Return the (X, Y) coordinate for the center point of the cell that contains the specified text.  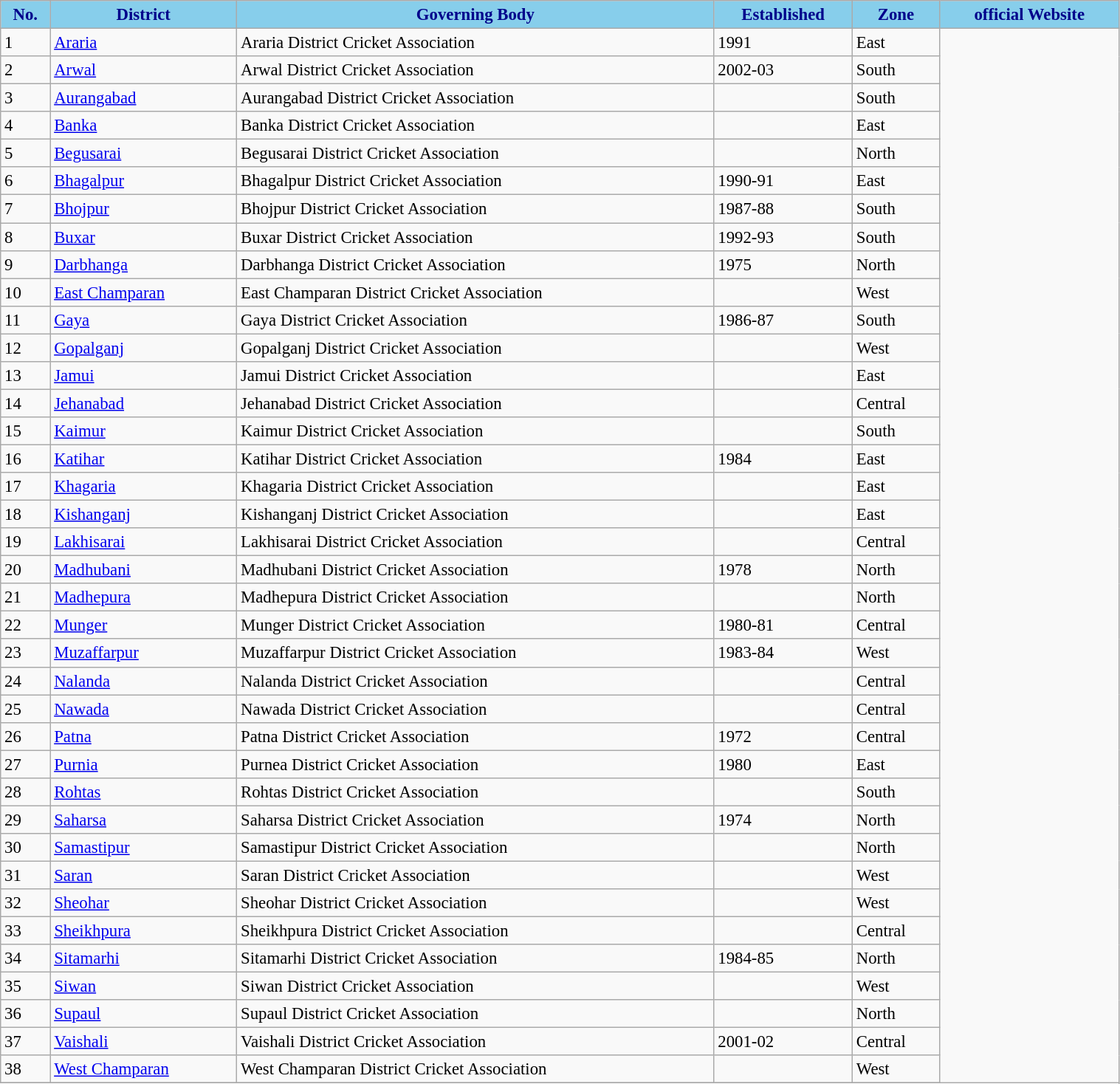
2 (25, 70)
Jamui District Cricket Association (475, 376)
Madhepura (143, 597)
34 (25, 958)
2001-02 (783, 1042)
Aurangabad District Cricket Association (475, 98)
Araria District Cricket Association (475, 43)
4 (25, 126)
20 (25, 570)
1972 (783, 736)
Madhubani (143, 570)
11 (25, 320)
Siwan District Cricket Association (475, 987)
Madhepura District Cricket Association (475, 597)
22 (25, 625)
Madhubani District Cricket Association (475, 570)
Kaimur District Cricket Association (475, 431)
1983-84 (783, 654)
1980-81 (783, 625)
16 (25, 459)
1986-87 (783, 320)
Khagaria (143, 487)
West Champaran District Cricket Association (475, 1070)
Bhagalpur (143, 181)
Kaimur (143, 431)
Nawada (143, 709)
Nawada District Cricket Association (475, 709)
1990-91 (783, 181)
1974 (783, 820)
No. (25, 15)
Banka District Cricket Association (475, 126)
32 (25, 903)
Arwal District Cricket Association (475, 70)
Saharsa (143, 820)
21 (25, 597)
Supaul (143, 1014)
Sheikhpura District Cricket Association (475, 931)
Gopalganj (143, 348)
7 (25, 209)
19 (25, 542)
12 (25, 348)
13 (25, 376)
Rohtas District Cricket Association (475, 792)
Saran (143, 875)
Munger (143, 625)
Kishanganj District Cricket Association (475, 515)
Gaya (143, 320)
17 (25, 487)
24 (25, 681)
Zone (896, 15)
Sitamarhi (143, 958)
36 (25, 1014)
Khagaria District Cricket Association (475, 487)
30 (25, 848)
Rohtas (143, 792)
Bhojpur District Cricket Association (475, 209)
23 (25, 654)
35 (25, 987)
Samastipur (143, 848)
Siwan (143, 987)
Sitamarhi District Cricket Association (475, 958)
10 (25, 292)
Kishanganj (143, 515)
Sheikhpura (143, 931)
Arwal (143, 70)
Samastipur District Cricket Association (475, 848)
6 (25, 181)
Vaishali District Cricket Association (475, 1042)
Muzaffarpur District Cricket Association (475, 654)
Bhojpur (143, 209)
Darbhanga District Cricket Association (475, 264)
37 (25, 1042)
Patna (143, 736)
28 (25, 792)
Banka (143, 126)
29 (25, 820)
9 (25, 264)
Darbhanga (143, 264)
official Website (1029, 15)
Katihar District Cricket Association (475, 459)
27 (25, 764)
Muzaffarpur (143, 654)
Sheohar District Cricket Association (475, 903)
Begusarai District Cricket Association (475, 154)
Lakhisarai District Cricket Association (475, 542)
Vaishali (143, 1042)
West Champaran (143, 1070)
Munger District Cricket Association (475, 625)
Governing Body (475, 15)
Buxar (143, 237)
5 (25, 154)
1992-93 (783, 237)
8 (25, 237)
Jehanabad (143, 403)
District (143, 15)
33 (25, 931)
Araria (143, 43)
1991 (783, 43)
Gaya District Cricket Association (475, 320)
18 (25, 515)
Purnia (143, 764)
25 (25, 709)
1980 (783, 764)
2002-03 (783, 70)
Lakhisarai (143, 542)
1984-85 (783, 958)
Gopalganj District Cricket Association (475, 348)
1984 (783, 459)
38 (25, 1070)
1975 (783, 264)
Jehanabad District Cricket Association (475, 403)
Saran District Cricket Association (475, 875)
14 (25, 403)
Purnea District Cricket Association (475, 764)
Nalanda (143, 681)
1978 (783, 570)
Nalanda District Cricket Association (475, 681)
Patna District Cricket Association (475, 736)
Saharsa District Cricket Association (475, 820)
26 (25, 736)
3 (25, 98)
Aurangabad (143, 98)
East Champaran (143, 292)
Sheohar (143, 903)
Supaul District Cricket Association (475, 1014)
Buxar District Cricket Association (475, 237)
1 (25, 43)
Begusarai (143, 154)
Established (783, 15)
East Champaran District Cricket Association (475, 292)
Katihar (143, 459)
15 (25, 431)
1987-88 (783, 209)
Jamui (143, 376)
Bhagalpur District Cricket Association (475, 181)
31 (25, 875)
